Search for the cell housing the specified text and yield its [x, y] center coordinate. 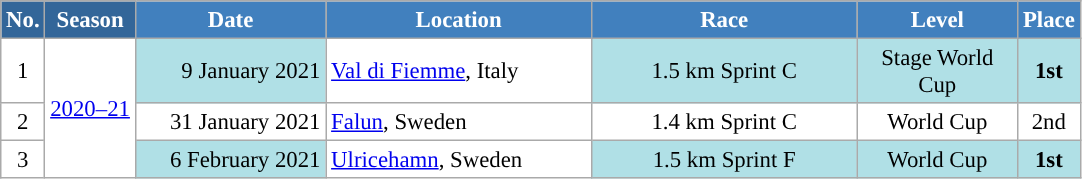
Location [459, 20]
31 January 2021 [230, 122]
2nd [1049, 122]
Place [1049, 20]
2 [23, 122]
Falun, Sweden [459, 122]
Race [724, 20]
Ulricehamn, Sweden [459, 160]
6 February 2021 [230, 160]
Stage World Cup [938, 72]
Level [938, 20]
3 [23, 160]
Season [90, 20]
No. [23, 20]
1 [23, 72]
1.5 km Sprint F [724, 160]
1.4 km Sprint C [724, 122]
1.5 km Sprint C [724, 72]
Val di Fiemme, Italy [459, 72]
9 January 2021 [230, 72]
2020–21 [90, 109]
Date [230, 20]
